Locate the cell with the specified text and output its (X, Y) center coordinate. 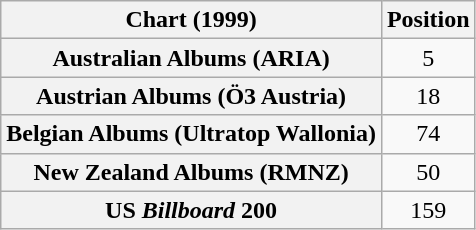
74 (428, 134)
159 (428, 210)
New Zealand Albums (RMNZ) (192, 172)
Position (428, 20)
Austrian Albums (Ö3 Austria) (192, 96)
Chart (1999) (192, 20)
50 (428, 172)
5 (428, 58)
Australian Albums (ARIA) (192, 58)
18 (428, 96)
Belgian Albums (Ultratop Wallonia) (192, 134)
US Billboard 200 (192, 210)
